Output the [x, y] coordinate of the center of the cell containing the given text.  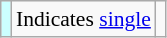
Indicates single [84, 19]
